Detect which cell encompasses the target text, then output its [x, y] center coordinate. 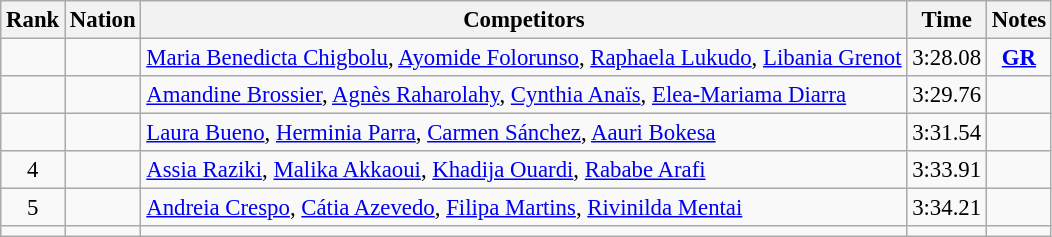
Time [947, 20]
GR [1018, 58]
3:33.91 [947, 170]
Competitors [524, 20]
Assia Raziki, Malika Akkaoui, Khadija Ouardi, Rababe Arafi [524, 170]
Nation [103, 20]
Notes [1018, 20]
4 [33, 170]
3:34.21 [947, 208]
3:28.08 [947, 58]
Rank [33, 20]
3:29.76 [947, 95]
3:31.54 [947, 133]
Amandine Brossier, Agnès Raharolahy, Cynthia Anaïs, Elea-Mariama Diarra [524, 95]
Maria Benedicta Chigbolu, Ayomide Folorunso, Raphaela Lukudo, Libania Grenot [524, 58]
5 [33, 208]
Laura Bueno, Herminia Parra, Carmen Sánchez, Aauri Bokesa [524, 133]
Andreia Crespo, Cátia Azevedo, Filipa Martins, Rivinilda Mentai [524, 208]
